Pinpoint the cell where the given text exists, returning its (X, Y) midpoint coordinate. 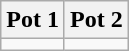
Pot 1 (33, 20)
Pot 2 (96, 20)
